Determine the [X, Y] coordinate at the center of the cell enclosing the given text.  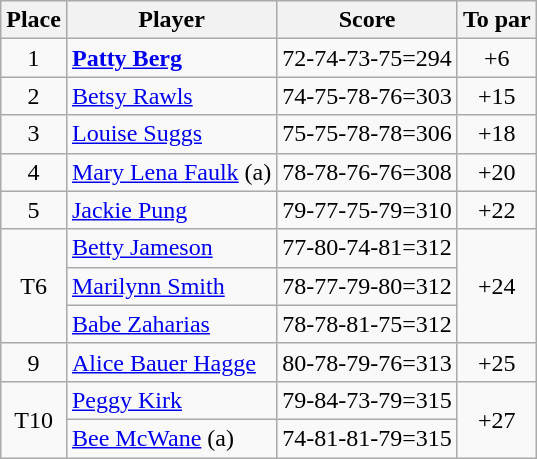
5 [34, 210]
9 [34, 362]
79-84-73-79=315 [368, 400]
74-75-78-76=303 [368, 96]
75-75-78-78=306 [368, 134]
78-77-79-80=312 [368, 286]
T10 [34, 419]
+25 [496, 362]
Betsy Rawls [171, 96]
Louise Suggs [171, 134]
Player [171, 20]
+20 [496, 172]
Patty Berg [171, 58]
72-74-73-75=294 [368, 58]
74-81-81-79=315 [368, 438]
+27 [496, 419]
Alice Bauer Hagge [171, 362]
+18 [496, 134]
+15 [496, 96]
79-77-75-79=310 [368, 210]
Bee McWane (a) [171, 438]
77-80-74-81=312 [368, 248]
1 [34, 58]
+22 [496, 210]
3 [34, 134]
+6 [496, 58]
78-78-76-76=308 [368, 172]
Place [34, 20]
Mary Lena Faulk (a) [171, 172]
+24 [496, 286]
Jackie Pung [171, 210]
Score [368, 20]
Babe Zaharias [171, 324]
Peggy Kirk [171, 400]
2 [34, 96]
4 [34, 172]
Marilynn Smith [171, 286]
To par [496, 20]
Betty Jameson [171, 248]
T6 [34, 286]
78-78-81-75=312 [368, 324]
80-78-79-76=313 [368, 362]
